Identify which cell holds the provided text, then report its [x, y] central coordinate. 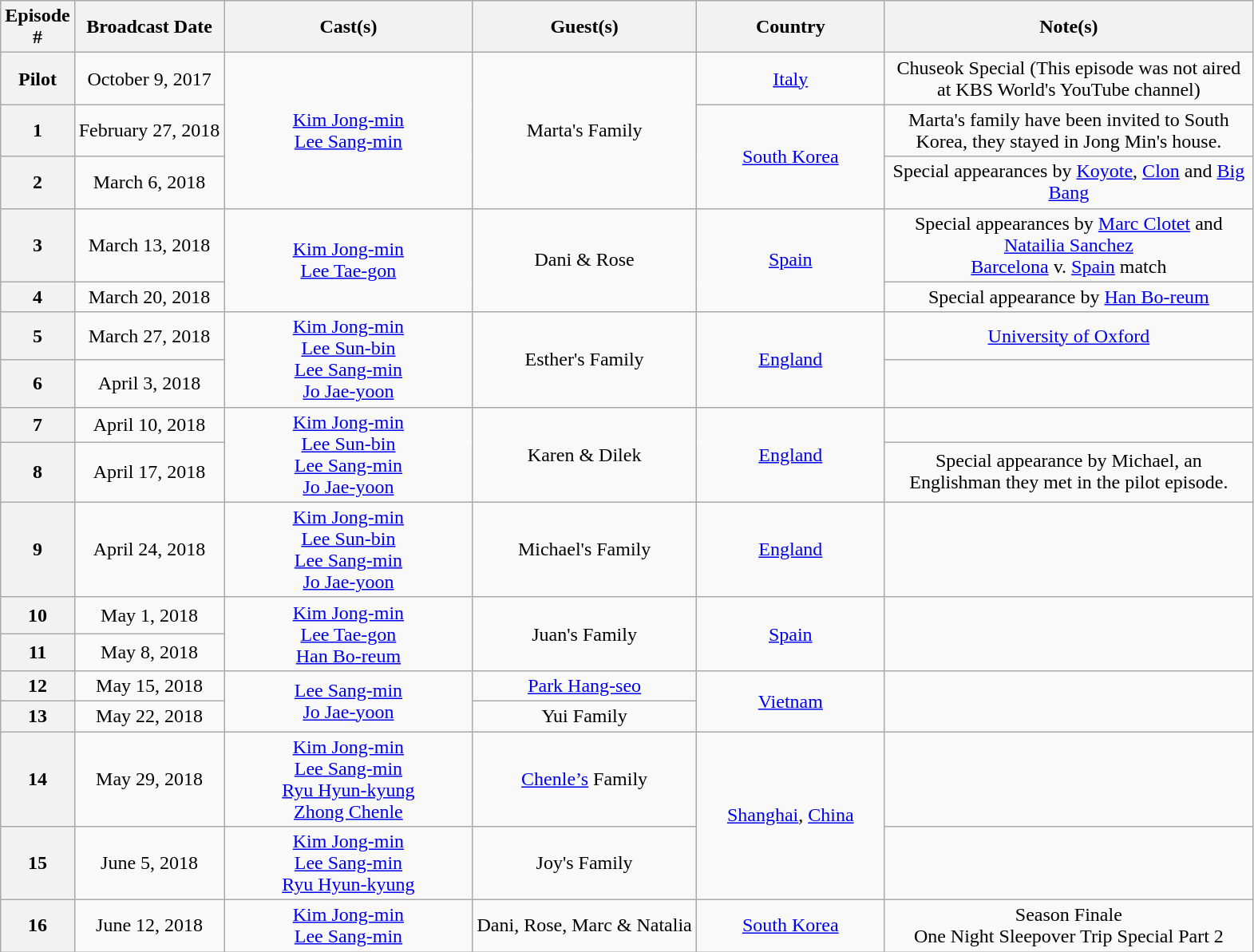
March 27, 2018 [149, 336]
April 24, 2018 [149, 549]
7 [38, 425]
6 [38, 384]
Esther's Family [584, 359]
March 6, 2018 [149, 182]
3 [38, 245]
10 [38, 615]
June 12, 2018 [149, 926]
Broadcast Date [149, 27]
12 [38, 685]
June 5, 2018 [149, 863]
Cast(s) [348, 27]
Shanghai, China [790, 816]
13 [38, 716]
9 [38, 549]
15 [38, 863]
Special appearances by Koyote, Clon and Big Bang [1068, 182]
1 [38, 131]
Marta's family have been invited to South Korea, they stayed in Jong Min's house. [1068, 131]
October 9, 2017 [149, 78]
Note(s) [1068, 27]
Episode # [38, 27]
Special appearance by Han Bo-reum [1068, 297]
Juan's Family [584, 634]
Kim Jong-minLee Tae-gon [348, 260]
Chenle’s Family [584, 779]
Guest(s) [584, 27]
Kim Jong-minLee Sang-minRyu Hyun-kyung [348, 863]
University of Oxford [1068, 336]
Chuseok Special (This episode was not aired at KBS World's YouTube channel) [1068, 78]
Dani & Rose [584, 260]
May 1, 2018 [149, 615]
Kim Jong-minLee Sang-minRyu Hyun-kyungZhong Chenle [348, 779]
Lee Sang-minJo Jae-yoon [348, 701]
Dani, Rose, Marc & Natalia [584, 926]
May 8, 2018 [149, 652]
14 [38, 779]
5 [38, 336]
Joy's Family [584, 863]
Special appearances by Marc Clotet and Natailia SanchezBarcelona v. Spain match [1068, 245]
Karen & Dilek [584, 455]
11 [38, 652]
May 22, 2018 [149, 716]
Michael's Family [584, 549]
16 [38, 926]
March 13, 2018 [149, 245]
Special appearance by Michael, an Englishman they met in the pilot episode. [1068, 472]
April 17, 2018 [149, 472]
April 10, 2018 [149, 425]
April 3, 2018 [149, 384]
Yui Family [584, 716]
Pilot [38, 78]
4 [38, 297]
Season FinaleOne Night Sleepover Trip Special Part 2 [1068, 926]
March 20, 2018 [149, 297]
Country [790, 27]
February 27, 2018 [149, 131]
May 15, 2018 [149, 685]
Park Hang-seo [584, 685]
Marta's Family [584, 131]
Italy [790, 78]
Vietnam [790, 701]
Kim Jong-minLee Tae-gonHan Bo-reum [348, 634]
2 [38, 182]
May 29, 2018 [149, 779]
8 [38, 472]
